Provide the [X, Y] coordinate of the cell's center where the given text is located.  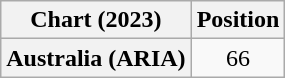
66 [238, 58]
Position [238, 20]
Chart (2023) [96, 20]
Australia (ARIA) [96, 58]
